For the text-containing cell, return its midpoint in (x, y) coordinate format. 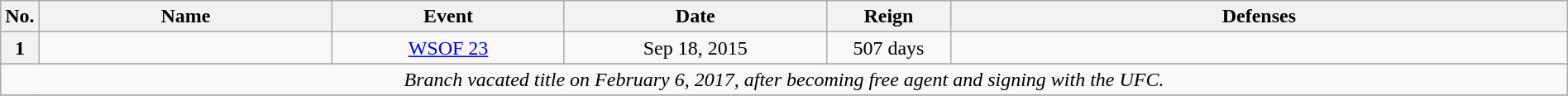
Name (185, 17)
Reign (888, 17)
WSOF 23 (448, 48)
Event (448, 17)
1 (20, 48)
Date (695, 17)
507 days (888, 48)
Sep 18, 2015 (695, 48)
No. (20, 17)
Branch vacated title on February 6, 2017, after becoming free agent and signing with the UFC. (784, 79)
Defenses (1259, 17)
